Provide the [x, y] coordinate of the cell's center where the given text is located.  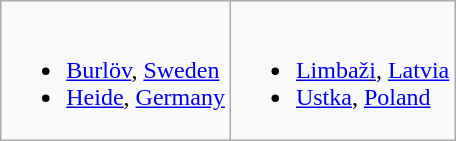
Burlöv, Sweden Heide, Germany [116, 71]
Limbaži, Latvia Ustka, Poland [342, 71]
